Detect which cell encompasses the target text, then output its (x, y) center coordinate. 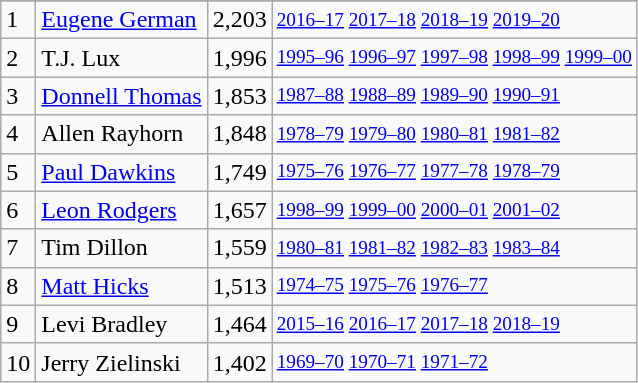
1,464 (240, 324)
7 (18, 248)
6 (18, 210)
Donnell Thomas (122, 96)
1995–96 1996–97 1997–98 1998–99 1999–00 (454, 58)
1,402 (240, 362)
T.J. Lux (122, 58)
Levi Bradley (122, 324)
10 (18, 362)
1974–75 1975–76 1976–77 (454, 286)
3 (18, 96)
2,203 (240, 20)
1,853 (240, 96)
2016–17 2017–18 2018–19 2019–20 (454, 20)
Leon Rodgers (122, 210)
Paul Dawkins (122, 172)
1998–99 1999–00 2000–01 2001–02 (454, 210)
2015–16 2016–17 2017–18 2018–19 (454, 324)
1,749 (240, 172)
Eugene German (122, 20)
1980–81 1981–82 1982–83 1983–84 (454, 248)
5 (18, 172)
9 (18, 324)
1,848 (240, 134)
Allen Rayhorn (122, 134)
8 (18, 286)
Tim Dillon (122, 248)
1975–76 1976–77 1977–78 1978–79 (454, 172)
Jerry Zielinski (122, 362)
4 (18, 134)
1,657 (240, 210)
1,513 (240, 286)
1978–79 1979–80 1980–81 1981–82 (454, 134)
2 (18, 58)
1,559 (240, 248)
1,996 (240, 58)
1 (18, 20)
Matt Hicks (122, 286)
1987–88 1988–89 1989–90 1990–91 (454, 96)
1969–70 1970–71 1971–72 (454, 362)
